From the cell containing the given text, extract its center point as [x, y] coordinate. 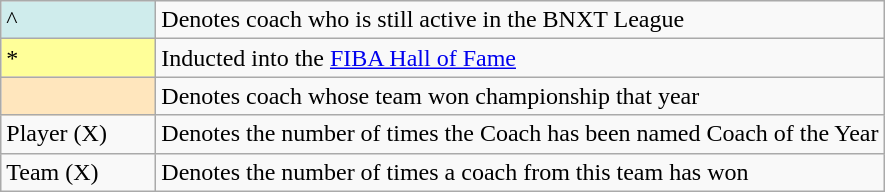
Inducted into the FIBA Hall of Fame [520, 58]
* [78, 58]
Team (X) [78, 172]
Denotes the number of times a coach from this team has won [520, 172]
Denotes the number of times the Coach has been named Coach of the Year [520, 134]
Player (X) [78, 134]
Denotes coach who is still active in the BNXT League [520, 20]
Denotes coach whose team won championship that year [520, 96]
^ [78, 20]
